Scan for the cell matching the given text and deliver its (x, y) coordinate at center. 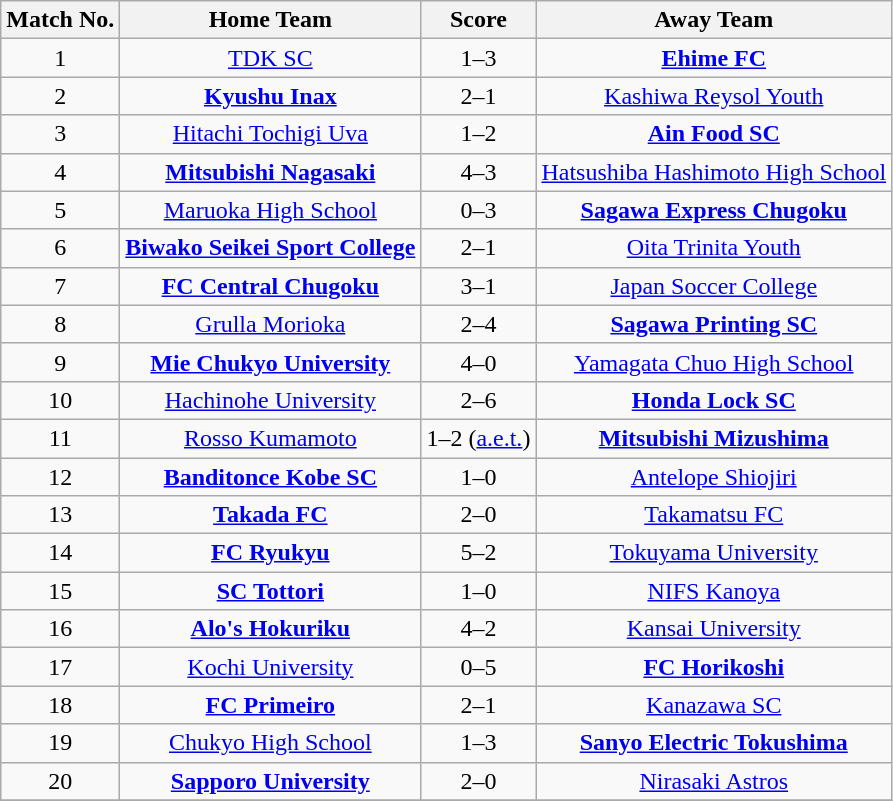
Match No. (60, 20)
4 (60, 172)
Grulla Morioka (270, 324)
Hatsushiba Hashimoto High School (714, 172)
Hachinohe University (270, 400)
Antelope Shiojiri (714, 477)
FC Primeiro (270, 705)
15 (60, 591)
Kashiwa Reysol Youth (714, 96)
3–1 (478, 286)
Chukyo High School (270, 743)
12 (60, 477)
Alo's Hokuriku (270, 629)
Tokuyama University (714, 553)
11 (60, 438)
18 (60, 705)
1 (60, 58)
14 (60, 553)
Banditonce Kobe SC (270, 477)
Maruoka High School (270, 210)
Mitsubishi Mizushima (714, 438)
4–3 (478, 172)
TDK SC (270, 58)
2–6 (478, 400)
10 (60, 400)
Takada FC (270, 515)
Home Team (270, 20)
Mitsubishi Nagasaki (270, 172)
Nirasaki Astros (714, 781)
Japan Soccer College (714, 286)
16 (60, 629)
0–5 (478, 667)
Sagawa Express Chugoku (714, 210)
Sanyo Electric Tokushima (714, 743)
Ehime FC (714, 58)
NIFS Kanoya (714, 591)
4–0 (478, 362)
Sapporo University (270, 781)
2 (60, 96)
Rosso Kumamoto (270, 438)
Biwako Seikei Sport College (270, 248)
1–2 (478, 134)
Away Team (714, 20)
19 (60, 743)
FC Ryukyu (270, 553)
5–2 (478, 553)
FC Central Chugoku (270, 286)
4–2 (478, 629)
7 (60, 286)
Mie Chukyo University (270, 362)
0–3 (478, 210)
Kansai University (714, 629)
Yamagata Chuo High School (714, 362)
Hitachi Tochigi Uva (270, 134)
1–2 (a.e.t.) (478, 438)
Sagawa Printing SC (714, 324)
20 (60, 781)
SC Tottori (270, 591)
13 (60, 515)
8 (60, 324)
Score (478, 20)
Kochi University (270, 667)
5 (60, 210)
Oita Trinita Youth (714, 248)
Kyushu Inax (270, 96)
FC Horikoshi (714, 667)
3 (60, 134)
Honda Lock SC (714, 400)
Ain Food SC (714, 134)
17 (60, 667)
Takamatsu FC (714, 515)
2–4 (478, 324)
6 (60, 248)
Kanazawa SC (714, 705)
9 (60, 362)
